Determine the (x, y) coordinate at the center of the cell enclosing the given text.  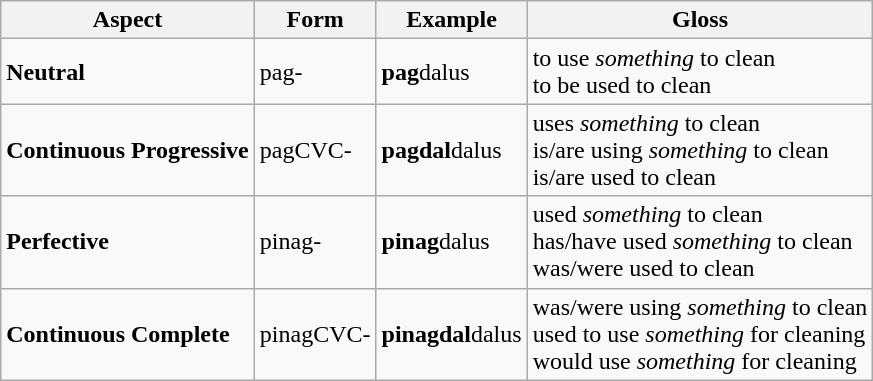
used something to cleanhas/have used something to cleanwas/were used to clean (700, 242)
Gloss (700, 20)
pinagdalus (452, 242)
pinag- (315, 242)
Form (315, 20)
uses something to cleanis/are using something to cleanis/are used to clean (700, 150)
Aspect (128, 20)
pinagdaldalus (452, 334)
pag- (315, 72)
was/were using something to cleanused to use something for cleaningwould use something for cleaning (700, 334)
Example (452, 20)
pagCVC- (315, 150)
pagdalus (452, 72)
Continuous Complete (128, 334)
Perfective (128, 242)
Neutral (128, 72)
pagdaldalus (452, 150)
to use something to cleanto be used to clean (700, 72)
pinagCVC- (315, 334)
Continuous Progressive (128, 150)
